Pinpoint the cell where the given text exists, returning its (X, Y) midpoint coordinate. 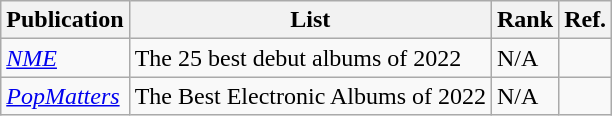
List (310, 20)
Ref. (586, 20)
The 25 best debut albums of 2022 (310, 58)
Publication (65, 20)
Rank (526, 20)
The Best Electronic Albums of 2022 (310, 96)
NME (65, 58)
PopMatters (65, 96)
